Locate the cell with the specified text and output its [x, y] center coordinate. 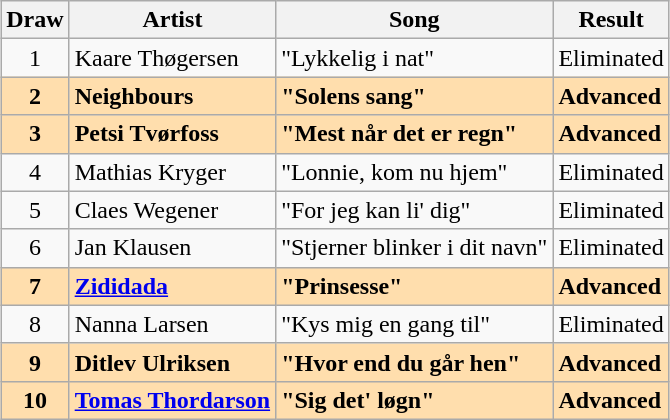
"Sig det' løgn" [414, 400]
"Hvor end du går hen" [414, 362]
Neighbours [172, 96]
Jan Klausen [172, 248]
"Lykkelig i nat" [414, 58]
Ditlev Ulriksen [172, 362]
Kaare Thøgersen [172, 58]
1 [35, 58]
3 [35, 134]
"Lonnie, kom nu hjem" [414, 172]
10 [35, 400]
8 [35, 324]
"Mest når det er regn" [414, 134]
"Solens sang" [414, 96]
"Kys mig en gang til" [414, 324]
"For jeg kan li' dig" [414, 210]
7 [35, 286]
Zididada [172, 286]
5 [35, 210]
Nanna Larsen [172, 324]
4 [35, 172]
Artist [172, 20]
2 [35, 96]
Mathias Kryger [172, 172]
Tomas Thordarson [172, 400]
Song [414, 20]
9 [35, 362]
"Stjerner blinker i dit navn" [414, 248]
Petsi Tvørfoss [172, 134]
Claes Wegener [172, 210]
"Prinsesse" [414, 286]
Draw [35, 20]
6 [35, 248]
Result [611, 20]
